For the text-containing cell, return its midpoint in [x, y] coordinate format. 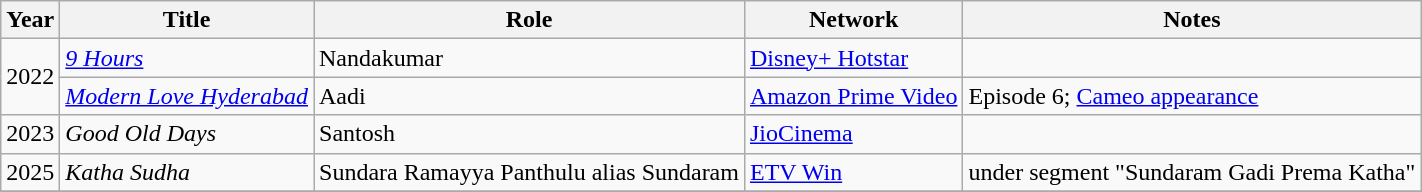
JioCinema [853, 134]
Episode 6; Cameo appearance [1192, 96]
Santosh [530, 134]
Title [187, 20]
under segment "Sundaram Gadi Prema Katha" [1192, 172]
Amazon Prime Video [853, 96]
Modern Love Hyderabad [187, 96]
ETV Win [853, 172]
Good Old Days [187, 134]
Disney+ Hotstar [853, 58]
Aadi [530, 96]
2025 [30, 172]
Sundara Ramayya Panthulu alias Sundaram [530, 172]
9 Hours [187, 58]
Nandakumar [530, 58]
2022 [30, 77]
Role [530, 20]
Year [30, 20]
Notes [1192, 20]
2023 [30, 134]
Network [853, 20]
Katha Sudha [187, 172]
